Search for the cell housing the specified text and yield its [X, Y] center coordinate. 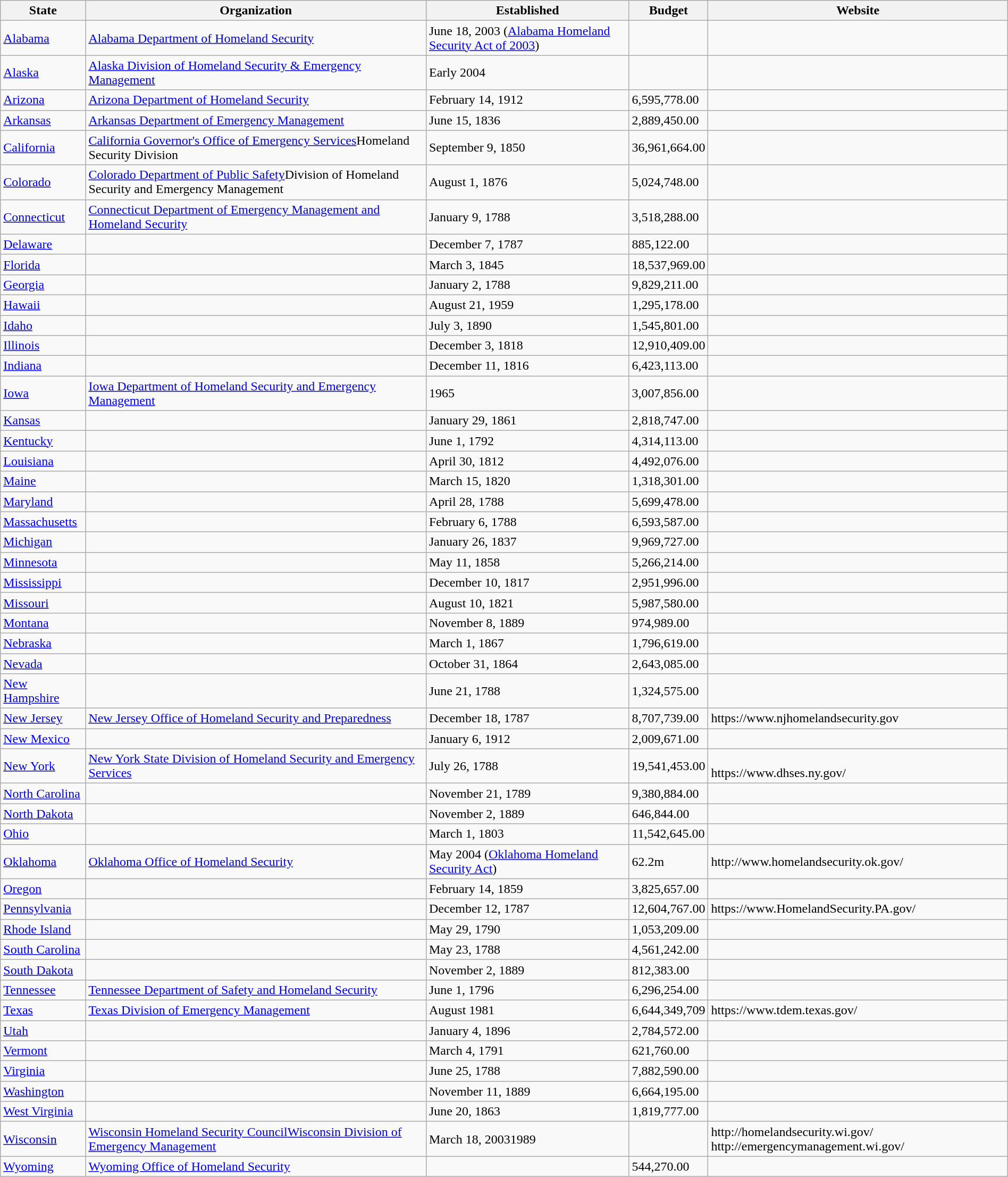
January 26, 1837 [527, 542]
Tennessee Department of Safety and Homeland Security [256, 990]
Montana [43, 623]
New Jersey [43, 719]
5,987,580.00 [669, 603]
June 20, 1863 [527, 1112]
June 21, 1788 [527, 691]
Website [858, 11]
South Dakota [43, 970]
2,784,572.00 [669, 1030]
Maryland [43, 502]
Vermont [43, 1051]
Pennsylvania [43, 909]
Maine [43, 481]
9,969,727.00 [669, 542]
Connecticut Department of Emergency Management and Homeland Security [256, 217]
August 10, 1821 [527, 603]
New York [43, 766]
March 15, 1820 [527, 481]
Oregon [43, 889]
Iowa Department of Homeland Security and Emergency Management [256, 394]
June 25, 1788 [527, 1071]
Oklahoma [43, 862]
November 21, 1789 [527, 794]
3,825,657.00 [669, 889]
Arizona [43, 100]
Missouri [43, 603]
646,844.00 [669, 814]
January 9, 1788 [527, 217]
1,796,619.00 [669, 643]
Minnesota [43, 562]
December 12, 1787 [527, 909]
January 29, 1861 [527, 421]
June 18, 2003 (Alabama Homeland Security Act of 2003) [527, 38]
2,889,450.00 [669, 120]
4,492,076.00 [669, 461]
Early 2004 [527, 72]
Michigan [43, 542]
February 6, 1788 [527, 522]
November 8, 1889 [527, 623]
1,324,575.00 [669, 691]
June 15, 1836 [527, 120]
3,007,856.00 [669, 394]
August 1981 [527, 1010]
South Carolina [43, 949]
May 2004 (Oklahoma Homeland Security Act) [527, 862]
November 11, 1889 [527, 1091]
6,595,778.00 [669, 100]
Florida [43, 264]
June 1, 1796 [527, 990]
New Mexico [43, 739]
March 18, 20031989 [527, 1139]
August 1, 1876 [527, 182]
Nevada [43, 663]
http://homelandsecurity.wi.gov/ http://emergencymanagement.wi.gov/ [858, 1139]
1,318,301.00 [669, 481]
Rhode Island [43, 929]
4,314,113.00 [669, 441]
Washington [43, 1091]
Ohio [43, 834]
12,910,409.00 [669, 346]
2,643,085.00 [669, 663]
New Jersey Office of Homeland Security and Preparedness [256, 719]
March 1, 1867 [527, 643]
2,951,996.00 [669, 582]
July 26, 1788 [527, 766]
West Virginia [43, 1112]
March 1, 1803 [527, 834]
North Carolina [43, 794]
1,295,178.00 [669, 305]
885,122.00 [669, 244]
812,383.00 [669, 970]
62.2m [669, 862]
Texas Division of Emergency Management [256, 1010]
9,380,884.00 [669, 794]
19,541,453.00 [669, 766]
621,760.00 [669, 1051]
Alabama [43, 38]
Delaware [43, 244]
Utah [43, 1030]
October 31, 1864 [527, 663]
5,024,748.00 [669, 182]
December 18, 1787 [527, 719]
6,296,254.00 [669, 990]
August 21, 1959 [527, 305]
December 7, 1787 [527, 244]
March 3, 1845 [527, 264]
5,266,214.00 [669, 562]
http://www.homelandsecurity.ok.gov/ [858, 862]
Kentucky [43, 441]
Massachusetts [43, 522]
December 11, 1816 [527, 366]
New Hampshire [43, 691]
Idaho [43, 325]
4,561,242.00 [669, 949]
Colorado Department of Public SafetyDivision of Homeland Security and Emergency Management [256, 182]
Arkansas [43, 120]
Wyoming [43, 1166]
Wisconsin Homeland Security CouncilWisconsin Division of Emergency Management [256, 1139]
Nebraska [43, 643]
February 14, 1912 [527, 100]
Indiana [43, 366]
7,882,590.00 [669, 1071]
Oklahoma Office of Homeland Security [256, 862]
January 6, 1912 [527, 739]
https://www.tdem.texas.gov/ [858, 1010]
Wyoming Office of Homeland Security [256, 1166]
544,270.00 [669, 1166]
Alaska [43, 72]
https://www.njhomelandsecurity.gov [858, 719]
Arkansas Department of Emergency Management [256, 120]
6,644,349,709 [669, 1010]
January 2, 1788 [527, 285]
1,819,777.00 [669, 1112]
2,818,747.00 [669, 421]
Virginia [43, 1071]
3,518,288.00 [669, 217]
12,604,767.00 [669, 909]
Colorado [43, 182]
Alabama Department of Homeland Security [256, 38]
36,961,664.00 [669, 148]
Alaska Division of Homeland Security & Emergency Management [256, 72]
1,545,801.00 [669, 325]
April 30, 1812 [527, 461]
December 10, 1817 [527, 582]
Budget [669, 11]
July 3, 1890 [527, 325]
6,664,195.00 [669, 1091]
6,593,587.00 [669, 522]
Georgia [43, 285]
California Governor's Office of Emergency ServicesHomeland Security Division [256, 148]
June 1, 1792 [527, 441]
Iowa [43, 394]
974,989.00 [669, 623]
Louisiana [43, 461]
May 29, 1790 [527, 929]
https://www.dhses.ny.gov/ [858, 766]
September 9, 1850 [527, 148]
Organization [256, 11]
May 23, 1788 [527, 949]
Mississippi [43, 582]
May 11, 1858 [527, 562]
New York State Division of Homeland Security and Emergency Services [256, 766]
2,009,671.00 [669, 739]
5,699,478.00 [669, 502]
Established [527, 11]
1,053,209.00 [669, 929]
18,537,969.00 [669, 264]
https://www.HomelandSecurity.PA.gov/ [858, 909]
March 4, 1791 [527, 1051]
8,707,739.00 [669, 719]
California [43, 148]
North Dakota [43, 814]
Texas [43, 1010]
April 28, 1788 [527, 502]
1965 [527, 394]
February 14, 1859 [527, 889]
Arizona Department of Homeland Security [256, 100]
December 3, 1818 [527, 346]
January 4, 1896 [527, 1030]
Connecticut [43, 217]
Tennessee [43, 990]
Illinois [43, 346]
Wisconsin [43, 1139]
Kansas [43, 421]
11,542,645.00 [669, 834]
6,423,113.00 [669, 366]
Hawaii [43, 305]
9,829,211.00 [669, 285]
State [43, 11]
